Determine the [X, Y] coordinate at the center of the cell enclosing the given text.  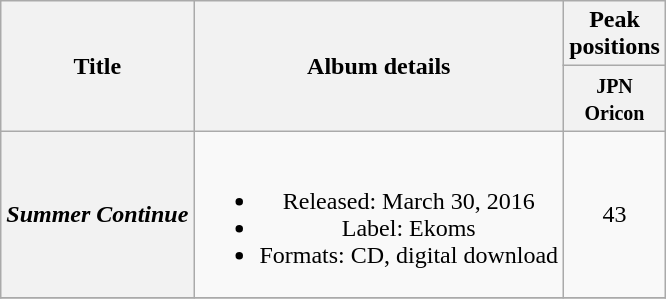
Title [98, 66]
Album details [379, 66]
JPNOricon [615, 98]
Released: March 30, 2016Label: EkomsFormats: CD, digital download [379, 214]
43 [615, 214]
Summer Continue [98, 214]
Peak positions [615, 34]
